Find where the given text appears and provide that cell's center as (x, y) coordinate. 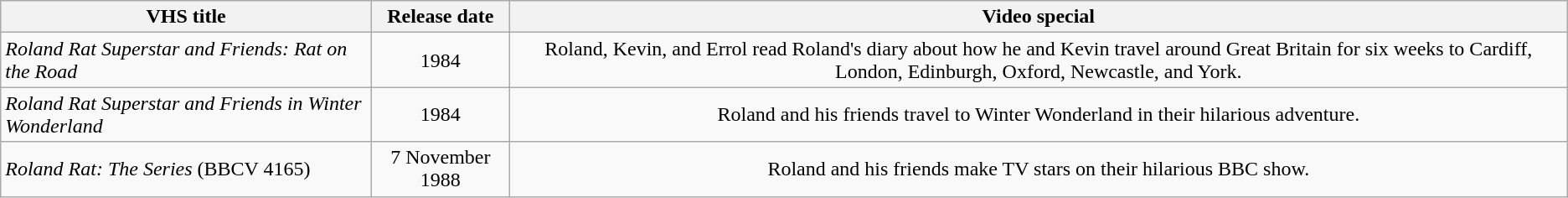
Roland and his friends make TV stars on their hilarious BBC show. (1039, 169)
Roland Rat Superstar and Friends: Rat on the Road (186, 60)
7 November 1988 (441, 169)
Roland Rat: The Series (BBCV 4165) (186, 169)
Roland Rat Superstar and Friends in Winter Wonderland (186, 114)
VHS title (186, 17)
Release date (441, 17)
Video special (1039, 17)
Roland and his friends travel to Winter Wonderland in their hilarious adventure. (1039, 114)
